Detect which cell encompasses the target text, then output its (X, Y) center coordinate. 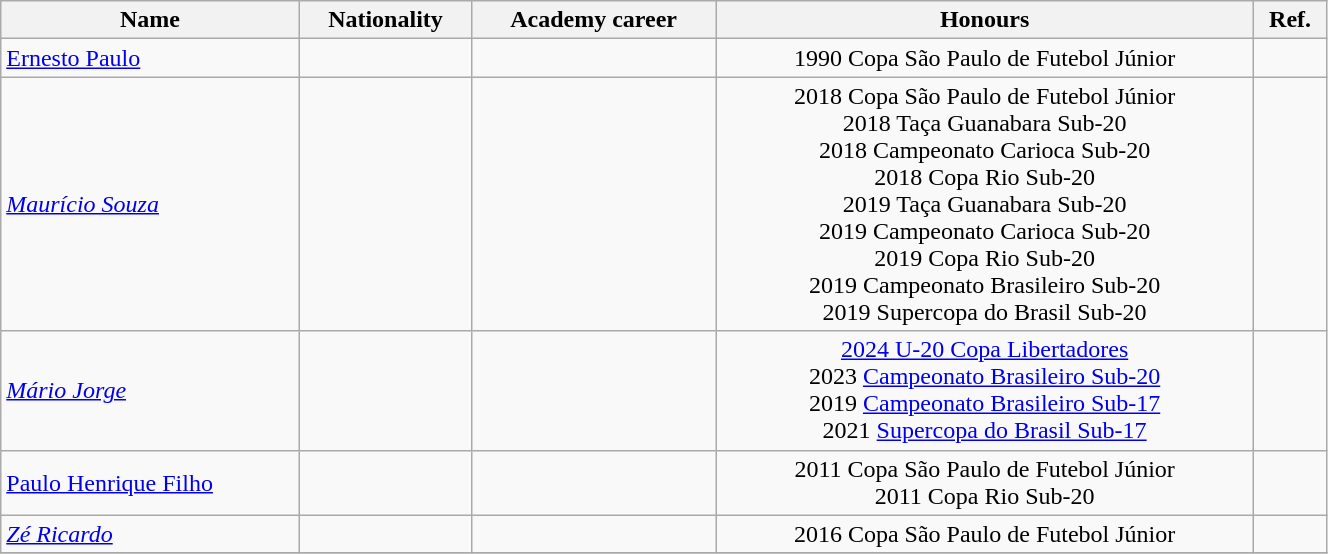
Mário Jorge (150, 390)
1990 Copa São Paulo de Futebol Júnior (985, 58)
2024 U-20 Copa Libertadores 2023 Campeonato Brasileiro Sub-202019 Campeonato Brasileiro Sub-172021 Supercopa do Brasil Sub-17 (985, 390)
Paulo Henrique Filho (150, 482)
Honours (985, 20)
2016 Copa São Paulo de Futebol Júnior (985, 534)
Nationality (385, 20)
Ref. (1290, 20)
Ernesto Paulo (150, 58)
Zé Ricardo (150, 534)
2011 Copa São Paulo de Futebol Júnior2011 Copa Rio Sub-20 (985, 482)
Academy career (594, 20)
Name (150, 20)
Maurício Souza (150, 204)
